Scan for the cell matching the given text and deliver its (x, y) coordinate at center. 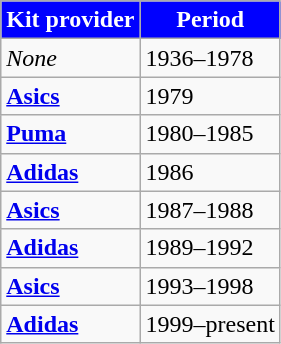
1987–1988 (210, 210)
1979 (210, 96)
1980–1985 (210, 134)
None (70, 58)
1989–1992 (210, 248)
1993–1998 (210, 286)
Kit provider (70, 20)
1986 (210, 172)
Period (210, 20)
1999–present (210, 324)
1936–1978 (210, 58)
Puma (70, 134)
